Determine the [x, y] coordinate at the center of the cell enclosing the given text.  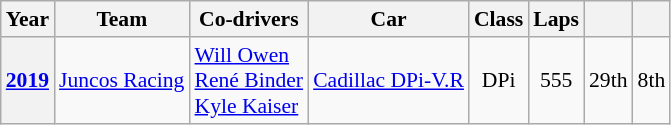
Will Owen René Binder Kyle Kaiser [248, 80]
Co-drivers [248, 19]
Juncos Racing [122, 80]
555 [556, 80]
Class [498, 19]
Cadillac DPi-V.R [388, 80]
Laps [556, 19]
29th [608, 80]
Car [388, 19]
2019 [28, 80]
8th [652, 80]
Year [28, 19]
Team [122, 19]
DPi [498, 80]
